Return the [x, y] coordinate for the center point of the cell that contains the specified text.  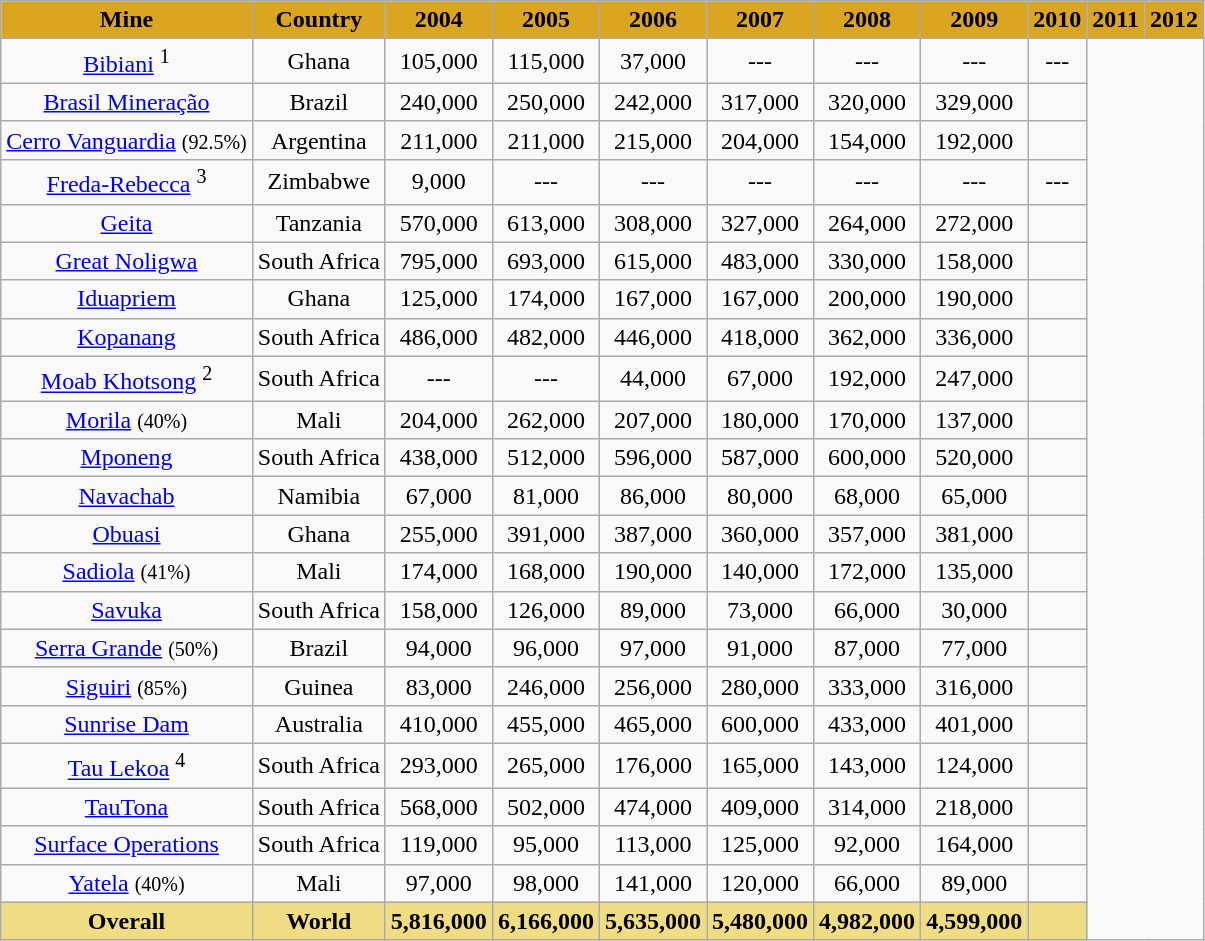
320,000 [868, 102]
207,000 [652, 420]
44,000 [652, 378]
316,000 [974, 686]
Serra Grande (50%) [127, 648]
272,000 [974, 223]
Siguiri (85%) [127, 686]
86,000 [652, 496]
401,000 [974, 724]
Sadiola (41%) [127, 572]
Surface Operations [127, 845]
137,000 [974, 420]
37,000 [652, 62]
80,000 [760, 496]
Freda-Rebecca 3 [127, 182]
250,000 [546, 102]
482,000 [546, 337]
87,000 [868, 648]
362,000 [868, 337]
596,000 [652, 458]
615,000 [652, 261]
2012 [1174, 20]
512,000 [546, 458]
2010 [1058, 20]
98,000 [546, 883]
Cerro Vanguardia (92.5%) [127, 140]
119,000 [438, 845]
474,000 [652, 807]
Kopanang [127, 337]
Brasil Mineração [127, 102]
81,000 [546, 496]
246,000 [546, 686]
336,000 [974, 337]
77,000 [974, 648]
6,166,000 [546, 921]
317,000 [760, 102]
587,000 [760, 458]
568,000 [438, 807]
124,000 [974, 766]
2011 [1116, 20]
218,000 [974, 807]
2007 [760, 20]
215,000 [652, 140]
455,000 [546, 724]
154,000 [868, 140]
387,000 [652, 534]
2005 [546, 20]
Savuka [127, 610]
329,000 [974, 102]
293,000 [438, 766]
Zimbabwe [318, 182]
5,635,000 [652, 921]
Great Noligwa [127, 261]
613,000 [546, 223]
113,000 [652, 845]
Geita [127, 223]
520,000 [974, 458]
65,000 [974, 496]
120,000 [760, 883]
Mine [127, 20]
Namibia [318, 496]
333,000 [868, 686]
409,000 [760, 807]
Morila (40%) [127, 420]
433,000 [868, 724]
Moab Khotsong 2 [127, 378]
446,000 [652, 337]
Country [318, 20]
5,480,000 [760, 921]
176,000 [652, 766]
105,000 [438, 62]
502,000 [546, 807]
255,000 [438, 534]
115,000 [546, 62]
280,000 [760, 686]
2006 [652, 20]
Sunrise Dam [127, 724]
91,000 [760, 648]
360,000 [760, 534]
Tanzania [318, 223]
95,000 [546, 845]
TauTona [127, 807]
410,000 [438, 724]
242,000 [652, 102]
391,000 [546, 534]
465,000 [652, 724]
418,000 [760, 337]
256,000 [652, 686]
795,000 [438, 261]
170,000 [868, 420]
141,000 [652, 883]
483,000 [760, 261]
381,000 [974, 534]
4,599,000 [974, 921]
314,000 [868, 807]
Yatela (40%) [127, 883]
438,000 [438, 458]
143,000 [868, 766]
265,000 [546, 766]
96,000 [546, 648]
172,000 [868, 572]
357,000 [868, 534]
94,000 [438, 648]
308,000 [652, 223]
140,000 [760, 572]
570,000 [438, 223]
Australia [318, 724]
73,000 [760, 610]
180,000 [760, 420]
693,000 [546, 261]
83,000 [438, 686]
92,000 [868, 845]
Tau Lekoa 4 [127, 766]
68,000 [868, 496]
327,000 [760, 223]
Bibiani 1 [127, 62]
30,000 [974, 610]
Argentina [318, 140]
240,000 [438, 102]
4,982,000 [868, 921]
200,000 [868, 299]
9,000 [438, 182]
247,000 [974, 378]
Overall [127, 921]
2009 [974, 20]
Navachab [127, 496]
168,000 [546, 572]
Mponeng [127, 458]
2004 [438, 20]
World [318, 921]
264,000 [868, 223]
2008 [868, 20]
Iduapriem [127, 299]
165,000 [760, 766]
164,000 [974, 845]
Guinea [318, 686]
126,000 [546, 610]
330,000 [868, 261]
486,000 [438, 337]
135,000 [974, 572]
262,000 [546, 420]
Obuasi [127, 534]
5,816,000 [438, 921]
